Search for the cell housing the specified text and yield its [X, Y] center coordinate. 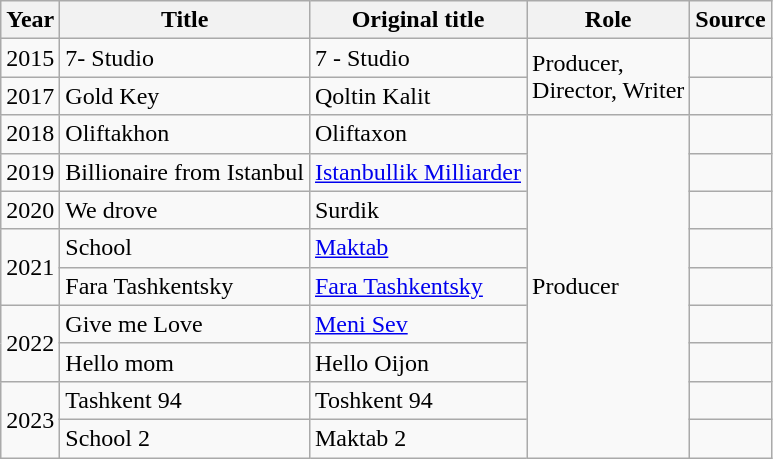
Meni Sev [418, 324]
Maktab 2 [418, 438]
Producer,Director, Writer [608, 77]
Hello mom [185, 362]
2020 [30, 210]
2018 [30, 134]
Istanbullik Milliarder [418, 172]
7 - Studio [418, 58]
Toshkent 94 [418, 400]
Producer [608, 286]
Billionaire from Istanbul [185, 172]
Source [730, 20]
School 2 [185, 438]
Qoltin Kalit [418, 96]
Year [30, 20]
Surdik [418, 210]
Gold Key [185, 96]
2023 [30, 419]
Role [608, 20]
2022 [30, 343]
Oliftaxon [418, 134]
2019 [30, 172]
Hello Oijon [418, 362]
Original title [418, 20]
2017 [30, 96]
Title [185, 20]
School [185, 248]
2021 [30, 267]
Maktab [418, 248]
We drove [185, 210]
Tashkent 94 [185, 400]
Give me Love [185, 324]
2015 [30, 58]
7- Studio [185, 58]
Oliftakhon [185, 134]
